For the text-containing cell, return its midpoint in (X, Y) coordinate format. 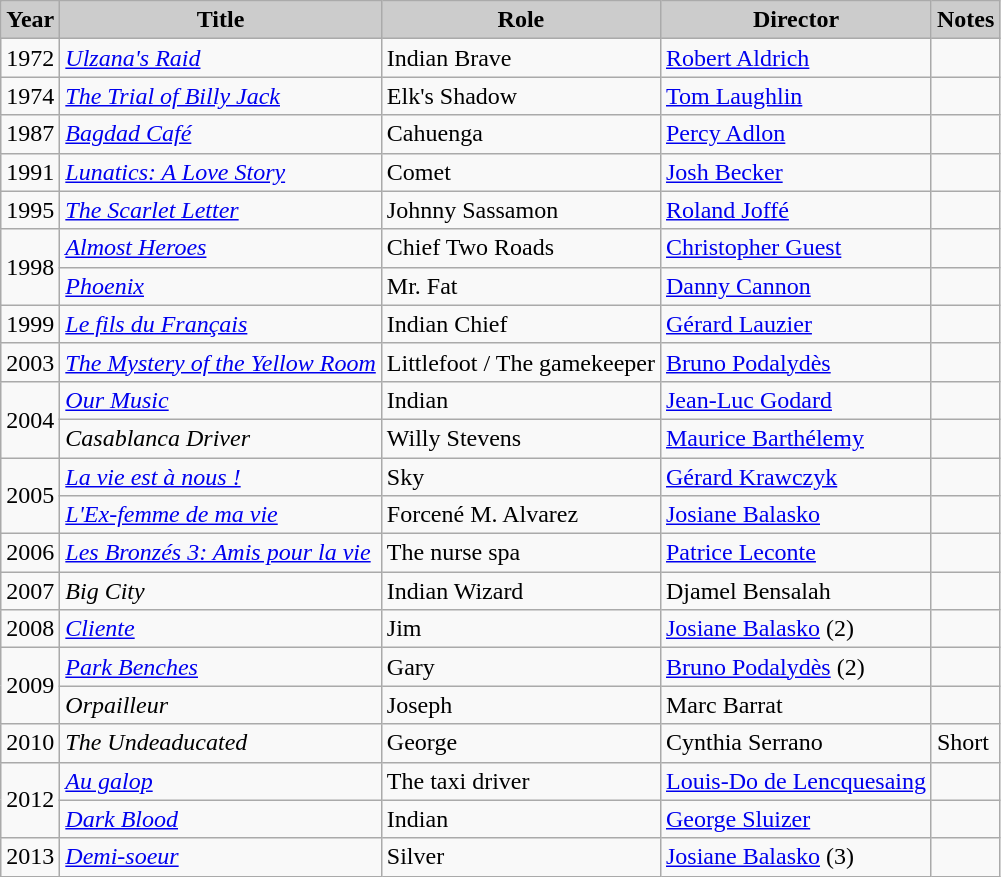
Big City (220, 591)
Year (30, 20)
Littlefoot / The gamekeeper (520, 362)
Short (965, 743)
Bruno Podalydès (796, 362)
Role (520, 20)
The Scarlet Letter (220, 210)
Tom Laughlin (796, 96)
1991 (30, 172)
Notes (965, 20)
1987 (30, 134)
Indian Chief (520, 324)
Louis-Do de Lencquesaing (796, 781)
2013 (30, 857)
The Undeaducated (220, 743)
The taxi driver (520, 781)
Au galop (220, 781)
Silver (520, 857)
Park Benches (220, 667)
Maurice Barthélemy (796, 438)
Joseph (520, 705)
2008 (30, 629)
Jean-Luc Godard (796, 400)
2006 (30, 553)
Ulzana's Raid (220, 58)
Josiane Balasko (3) (796, 857)
Cahuenga (520, 134)
Jim (520, 629)
1999 (30, 324)
Gérard Krawczyk (796, 477)
The Trial of Billy Jack (220, 96)
Cynthia Serrano (796, 743)
2012 (30, 800)
2007 (30, 591)
Forcené M. Alvarez (520, 515)
Director (796, 20)
2004 (30, 419)
Robert Aldrich (796, 58)
2010 (30, 743)
Almost Heroes (220, 248)
Le fils du Français (220, 324)
Patrice Leconte (796, 553)
Title (220, 20)
2009 (30, 686)
Casablanca Driver (220, 438)
Bagdad Café (220, 134)
Christopher Guest (796, 248)
George Sluizer (796, 819)
Our Music (220, 400)
Orpailleur (220, 705)
Gérard Lauzier (796, 324)
1972 (30, 58)
Percy Adlon (796, 134)
Sky (520, 477)
Cliente (220, 629)
1995 (30, 210)
Johnny Sassamon (520, 210)
Danny Cannon (796, 286)
Mr. Fat (520, 286)
Demi-soeur (220, 857)
Roland Joffé (796, 210)
1998 (30, 267)
Marc Barrat (796, 705)
Indian Wizard (520, 591)
Elk's Shadow (520, 96)
Gary (520, 667)
The Mystery of the Yellow Room (220, 362)
L'Ex-femme de ma vie (220, 515)
Phoenix (220, 286)
Les Bronzés 3: Amis pour la vie (220, 553)
Djamel Bensalah (796, 591)
Josiane Balasko (2) (796, 629)
George (520, 743)
Indian Brave (520, 58)
La vie est à nous ! (220, 477)
Comet (520, 172)
Chief Two Roads (520, 248)
2003 (30, 362)
1974 (30, 96)
Bruno Podalydès (2) (796, 667)
2005 (30, 496)
The nurse spa (520, 553)
Josiane Balasko (796, 515)
Josh Becker (796, 172)
Lunatics: A Love Story (220, 172)
Willy Stevens (520, 438)
Dark Blood (220, 819)
